From the cell containing the given text, extract its center point as (X, Y) coordinate. 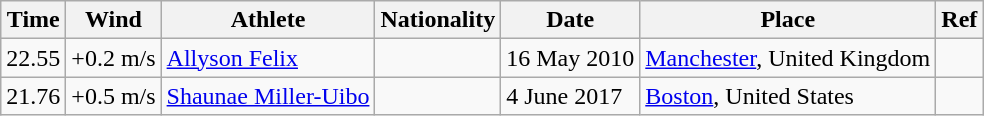
+0.5 m/s (114, 96)
Allyson Felix (268, 58)
16 May 2010 (570, 58)
Manchester, United Kingdom (788, 58)
Time (34, 20)
4 June 2017 (570, 96)
Place (788, 20)
21.76 (34, 96)
Date (570, 20)
Nationality (438, 20)
Boston, United States (788, 96)
Athlete (268, 20)
22.55 (34, 58)
Shaunae Miller-Uibo (268, 96)
Ref (960, 20)
+0.2 m/s (114, 58)
Wind (114, 20)
